Provide the (X, Y) coordinate of the cell's center where the given text is located.  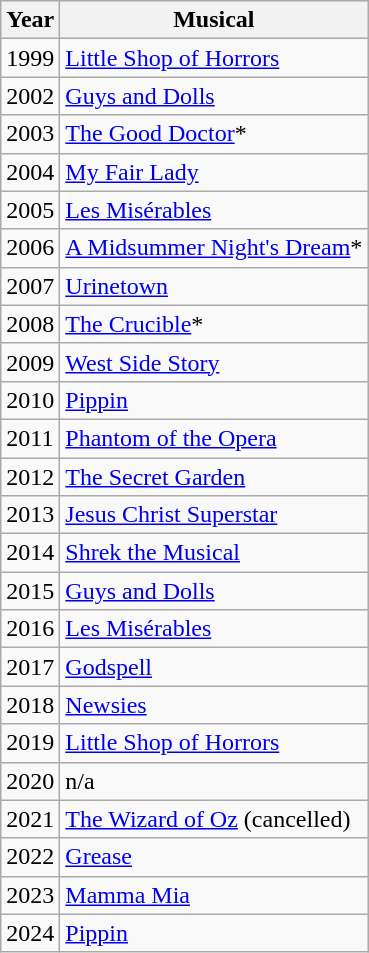
2015 (30, 591)
The Crucible* (214, 324)
2005 (30, 210)
n/a (214, 781)
2023 (30, 895)
The Wizard of Oz (cancelled) (214, 819)
A Midsummer Night's Dream* (214, 248)
The Secret Garden (214, 477)
Year (30, 20)
2004 (30, 172)
2010 (30, 400)
2003 (30, 134)
West Side Story (214, 362)
2020 (30, 781)
2012 (30, 477)
Mamma Mia (214, 895)
Jesus Christ Superstar (214, 515)
2019 (30, 743)
My Fair Lady (214, 172)
2009 (30, 362)
2007 (30, 286)
2024 (30, 933)
2017 (30, 667)
2022 (30, 857)
Urinetown (214, 286)
2013 (30, 515)
2014 (30, 553)
2008 (30, 324)
2011 (30, 438)
2021 (30, 819)
The Good Doctor* (214, 134)
Shrek the Musical (214, 553)
Godspell (214, 667)
2016 (30, 629)
2006 (30, 248)
Newsies (214, 705)
Grease (214, 857)
2018 (30, 705)
Phantom of the Opera (214, 438)
1999 (30, 58)
2002 (30, 96)
Musical (214, 20)
